Extract the (x, y) coordinate from the center of the cell holding the provided text.  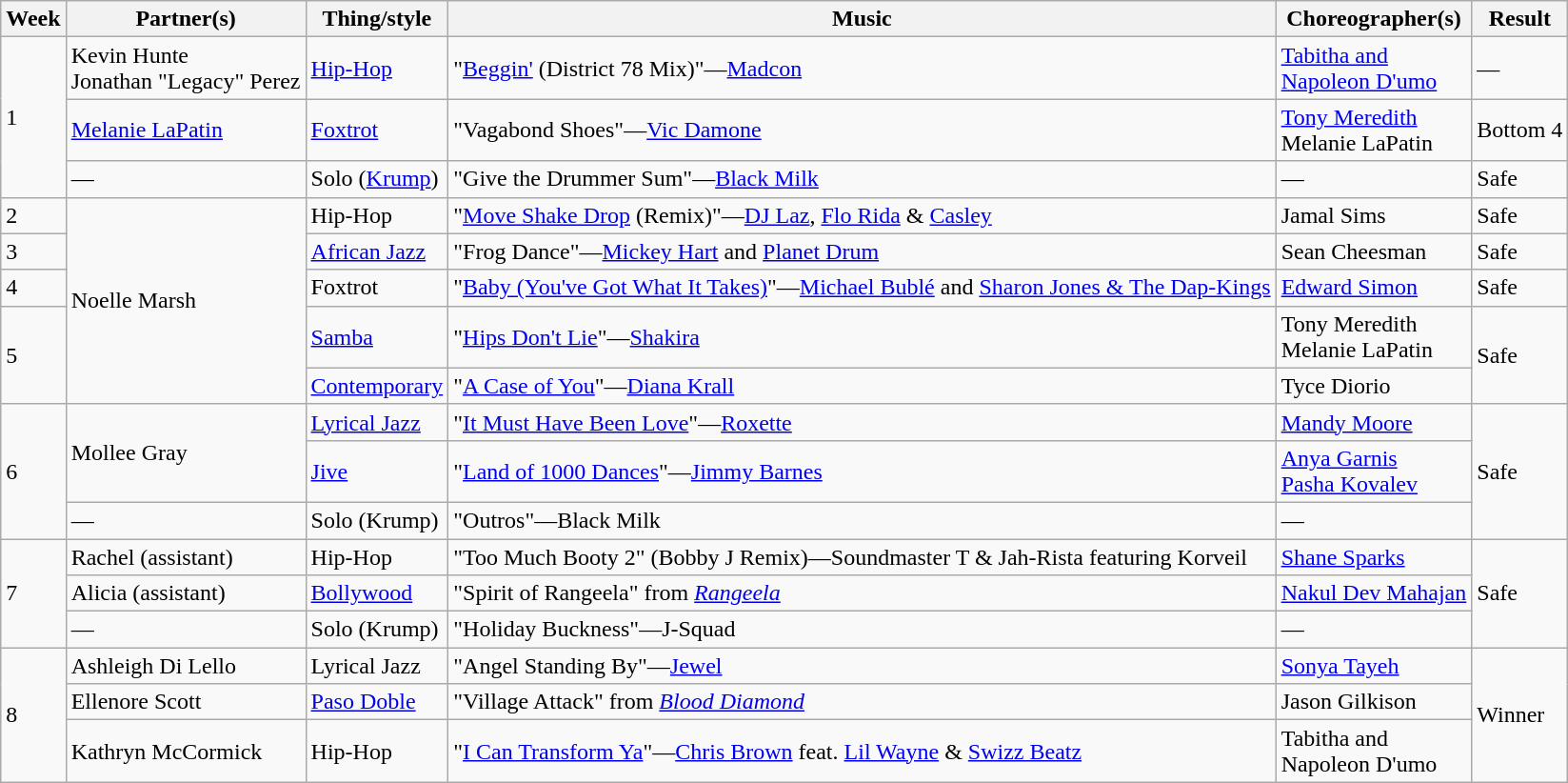
"Too Much Booty 2" (Bobby J Remix)—Soundmaster T & Jah-Rista featuring Korveil (863, 557)
Ashleigh Di Lello (186, 666)
"Land of 1000 Dances"—Jimmy Barnes (863, 471)
Choreographer(s) (1374, 19)
Winner (1519, 714)
Contemporary (377, 386)
3 (33, 251)
"Beggin' (District 78 Mix)"—Madcon (863, 69)
Jive (377, 471)
"Move Shake Drop (Remix)"—DJ Laz, Flo Rida & Casley (863, 215)
Partner(s) (186, 19)
Week (33, 19)
Sean Cheesman (1374, 251)
"Give the Drummer Sum"—Black Milk (863, 179)
"Frog Dance"—Mickey Hart and Planet Drum (863, 251)
Ellenore Scott (186, 702)
Sonya Tayeh (1374, 666)
Thing/style (377, 19)
"A Case of You"—Diana Krall (863, 386)
Mandy Moore (1374, 422)
Music (863, 19)
Result (1519, 19)
"Village Attack" from Blood Diamond (863, 702)
Edward Simon (1374, 288)
Anya GarnisPasha Kovalev (1374, 471)
4 (33, 288)
6 (33, 471)
Samba (377, 337)
Noelle Marsh (186, 301)
"Hips Don't Lie"—Shakira (863, 337)
Jamal Sims (1374, 215)
"Angel Standing By"—Jewel (863, 666)
Shane Sparks (1374, 557)
8 (33, 714)
Kathryn McCormick (186, 751)
"Vagabond Shoes"—Vic Damone (863, 130)
Rachel (assistant) (186, 557)
Bottom 4 (1519, 130)
"I Can Transform Ya"—Chris Brown feat. Lil Wayne & Swizz Beatz (863, 751)
Alicia (assistant) (186, 593)
2 (33, 215)
"It Must Have Been Love"—Roxette (863, 422)
7 (33, 593)
"Baby (You've Got What It Takes)"—Michael Bublé and Sharon Jones & The Dap-Kings (863, 288)
African Jazz (377, 251)
Bollywood (377, 593)
5 (33, 354)
Tyce Diorio (1374, 386)
"Spirit of Rangeela" from Rangeela (863, 593)
Nakul Dev Mahajan (1374, 593)
"Holiday Buckness"—J-Squad (863, 630)
Melanie LaPatin (186, 130)
Kevin HunteJonathan "Legacy" Perez (186, 69)
Paso Doble (377, 702)
"Outros"—Black Milk (863, 520)
1 (33, 117)
Jason Gilkison (1374, 702)
Mollee Gray (186, 453)
